Return (X, Y) of the center of cell containing provided text 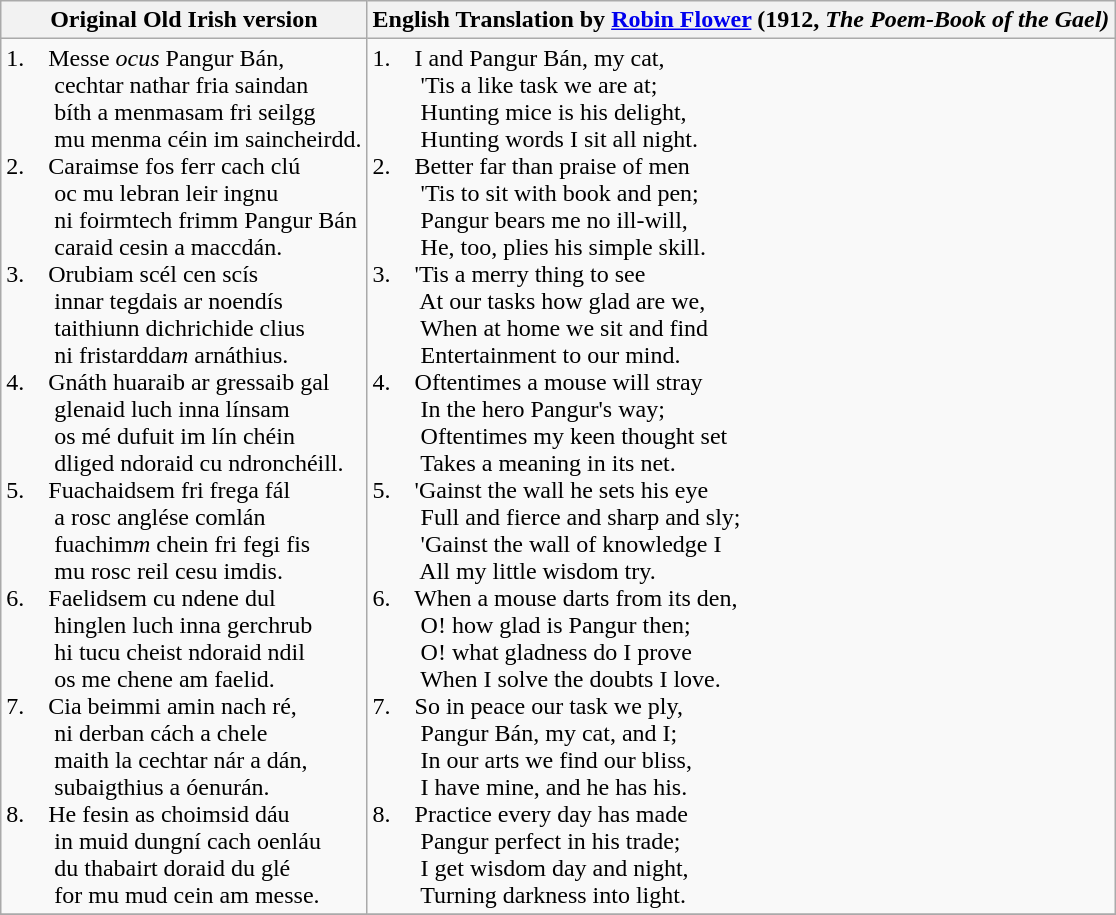
Original Old Irish version (184, 20)
English Translation by Robin Flower (1912, The Poem-Book of the Gael) (741, 20)
